Return the [X, Y] coordinate for the center point of the cell that contains the specified text.  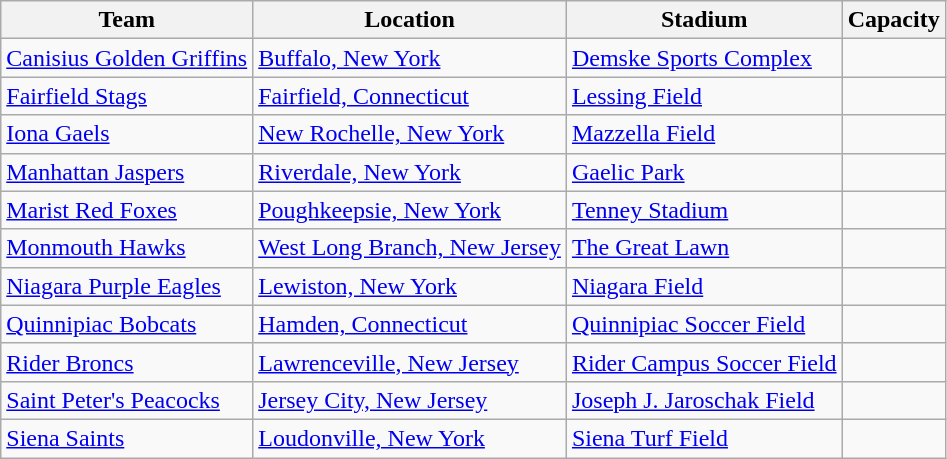
Lessing Field [704, 96]
Gaelic Park [704, 172]
Manhattan Jaspers [127, 172]
Siena Saints [127, 438]
Team [127, 20]
Buffalo, New York [410, 58]
Rider Campus Soccer Field [704, 362]
Poughkeepsie, New York [410, 210]
Demske Sports Complex [704, 58]
New Rochelle, New York [410, 134]
Tenney Stadium [704, 210]
Siena Turf Field [704, 438]
Mazzella Field [704, 134]
The Great Lawn [704, 248]
Lewiston, New York [410, 286]
Quinnipiac Soccer Field [704, 324]
Loudonville, New York [410, 438]
Iona Gaels [127, 134]
Joseph J. Jaroschak Field [704, 400]
Canisius Golden Griffins [127, 58]
Quinnipiac Bobcats [127, 324]
Monmouth Hawks [127, 248]
Capacity [894, 20]
Fairfield Stags [127, 96]
Riverdale, New York [410, 172]
Hamden, Connecticut [410, 324]
Marist Red Foxes [127, 210]
Niagara Field [704, 286]
Niagara Purple Eagles [127, 286]
West Long Branch, New Jersey [410, 248]
Lawrenceville, New Jersey [410, 362]
Stadium [704, 20]
Saint Peter's Peacocks [127, 400]
Rider Broncs [127, 362]
Fairfield, Connecticut [410, 96]
Location [410, 20]
Jersey City, New Jersey [410, 400]
